Locate the cell with the specified text and output its [X, Y] center coordinate. 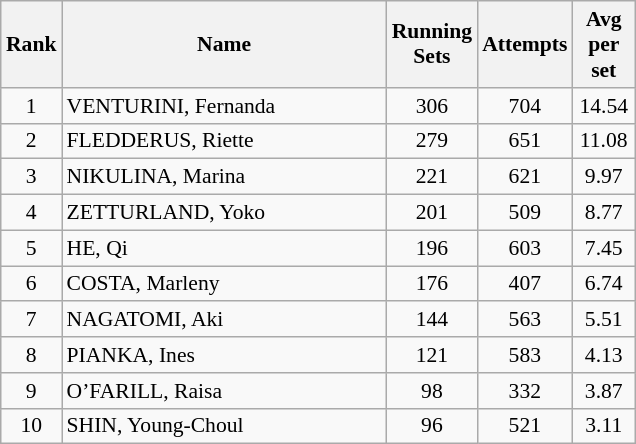
NIKULINA, Marina [224, 177]
Rank [32, 44]
96 [432, 426]
221 [432, 177]
HE, Qi [224, 248]
1 [32, 105]
SHIN, Young-Choul [224, 426]
O’FARILL, Raisa [224, 390]
3.87 [604, 390]
NAGATOMI, Aki [224, 319]
7.45 [604, 248]
4.13 [604, 355]
FLEDDERUS, Riette [224, 141]
4 [32, 212]
ZETTURLAND, Yoko [224, 212]
8 [32, 355]
6 [32, 284]
603 [524, 248]
3.11 [604, 426]
563 [524, 319]
3 [32, 177]
8.77 [604, 212]
201 [432, 212]
583 [524, 355]
6.74 [604, 284]
521 [524, 426]
196 [432, 248]
COSTA, Marleny [224, 284]
121 [432, 355]
Avg per set [604, 44]
PIANKA, Ines [224, 355]
5 [32, 248]
Attempts [524, 44]
14.54 [604, 105]
2 [32, 141]
10 [32, 426]
Name [224, 44]
7 [32, 319]
98 [432, 390]
332 [524, 390]
Running Sets [432, 44]
407 [524, 284]
509 [524, 212]
621 [524, 177]
144 [432, 319]
279 [432, 141]
5.51 [604, 319]
9.97 [604, 177]
VENTURINI, Fernanda [224, 105]
704 [524, 105]
9 [32, 390]
306 [432, 105]
176 [432, 284]
651 [524, 141]
11.08 [604, 141]
